Determine the [x, y] coordinate at the center of the cell enclosing the given text.  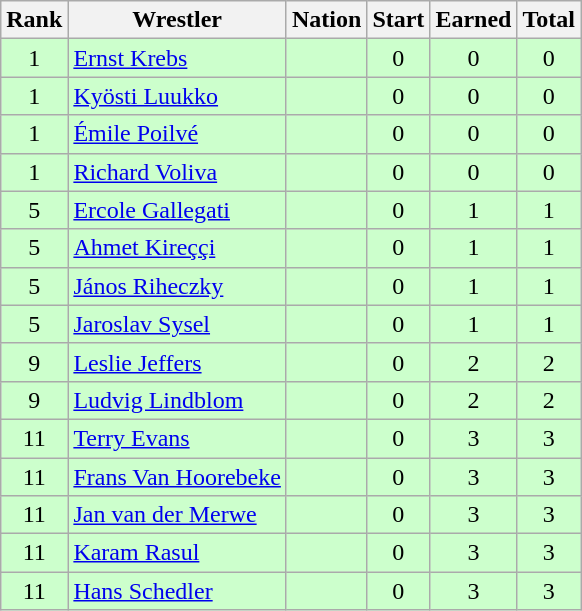
Hans Schedler [178, 591]
Jaroslav Sysel [178, 324]
Frans Van Hoorebeke [178, 477]
Ahmet Kireççi [178, 248]
Total [549, 20]
Richard Voliva [178, 172]
Wrestler [178, 20]
Terry Evans [178, 438]
Émile Poilvé [178, 134]
Jan van der Merwe [178, 515]
Rank [34, 20]
Ernst Krebs [178, 58]
Leslie Jeffers [178, 362]
Earned [474, 20]
Start [398, 20]
Ludvig Lindblom [178, 400]
Kyösti Luukko [178, 96]
Ercole Gallegati [178, 210]
Nation [326, 20]
Karam Rasul [178, 553]
János Riheczky [178, 286]
